Return the (x, y) coordinate for the center point of the cell that contains the specified text.  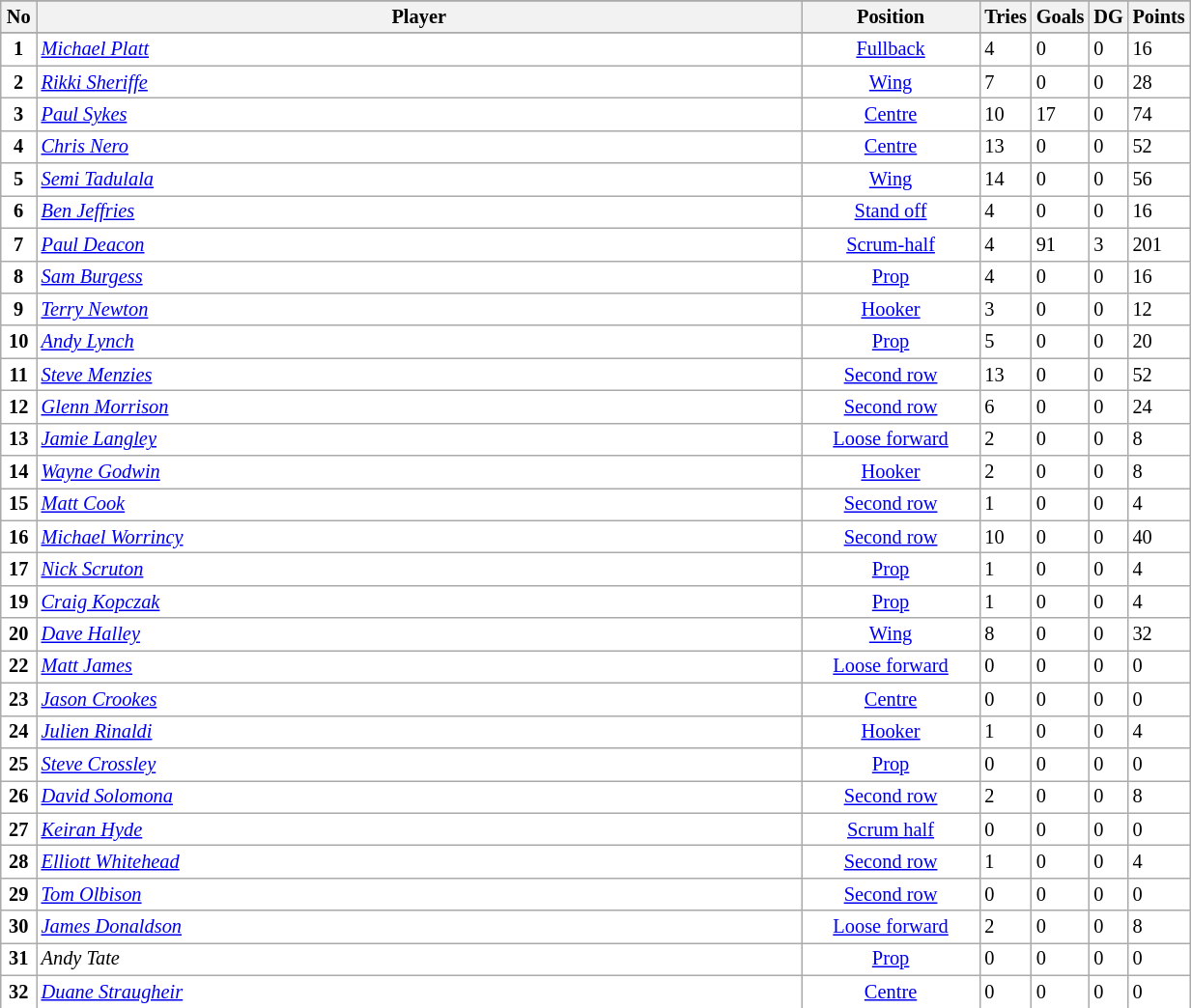
David Solomona (419, 797)
Dave Halley (419, 634)
Semi Tadulala (419, 180)
Terry Newton (419, 309)
26 (19, 797)
Tom Olbison (419, 894)
Craig Kopczak (419, 602)
Scrum-half (891, 244)
Julien Rinaldi (419, 732)
Nick Scruton (419, 569)
Stand off (891, 211)
9 (19, 309)
201 (1159, 244)
25 (19, 764)
Rikki Sheriffe (419, 82)
Keiran Hyde (419, 829)
15 (19, 504)
22 (19, 666)
Sam Burgess (419, 277)
27 (19, 829)
Points (1159, 16)
Steve Menzies (419, 375)
30 (19, 927)
James Donaldson (419, 927)
Jamie Langley (419, 439)
19 (19, 602)
Tries (1005, 16)
Position (891, 16)
Ben Jeffries (419, 211)
Michael Worrincy (419, 537)
Andy Lynch (419, 342)
No (19, 16)
91 (1061, 244)
Elliott Whitehead (419, 861)
DG (1108, 16)
Jason Crookes (419, 699)
Andy Tate (419, 959)
29 (19, 894)
74 (1159, 114)
Matt James (419, 666)
Player (419, 16)
Glenn Morrison (419, 406)
23 (19, 699)
Scrum half (891, 829)
Steve Crossley (419, 764)
Fullback (891, 49)
56 (1159, 180)
31 (19, 959)
Goals (1061, 16)
11 (19, 375)
Paul Deacon (419, 244)
Paul Sykes (419, 114)
Matt Cook (419, 504)
40 (1159, 537)
Wayne Godwin (419, 472)
Duane Straugheir (419, 992)
Michael Platt (419, 49)
Chris Nero (419, 147)
